Return (x, y) of the center of cell containing provided text 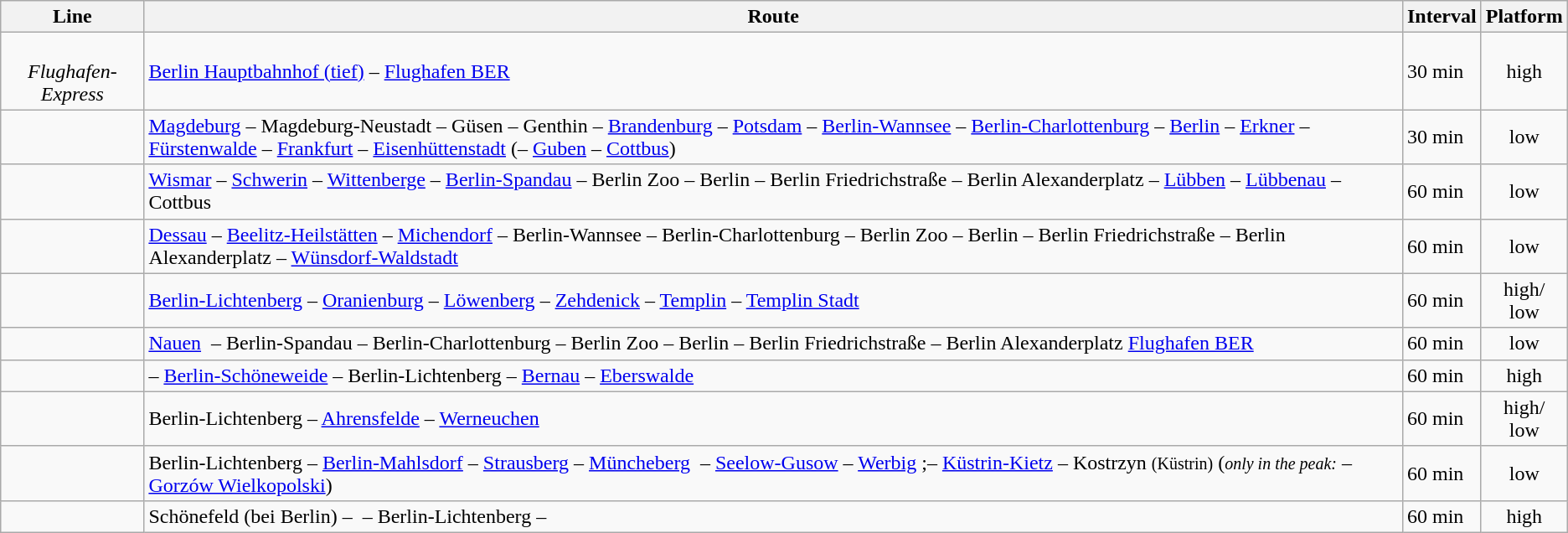
Flughafen-Express (72, 71)
Wismar – Schwerin – Wittenberge – Berlin-Spandau – Berlin Zoo – Berlin – Berlin Friedrichstraße – Berlin Alexanderplatz – Lübben – Lübbenau – Cottbus (774, 191)
Schönefeld (bei Berlin) – – Berlin-Lichtenberg – (774, 516)
– Berlin-Schöneweide – Berlin-Lichtenberg – Bernau – Eberswalde (774, 375)
Interval (1442, 17)
Berlin Hauptbahnhof (tief) – Flughafen BER (774, 71)
Line (72, 17)
Berlin-Lichtenberg – Ahrensfelde – Werneuchen (774, 419)
Nauen – Berlin-Spandau – Berlin-Charlottenburg – Berlin Zoo – Berlin – Berlin Friedrichstraße – Berlin Alexanderplatz Flughafen BER (774, 344)
Berlin-Lichtenberg – Oranienburg – Löwenberg – Zehdenick – Templin – Templin Stadt (774, 300)
Platform (1524, 17)
Route (774, 17)
